Extract the (x, y) coordinate from the center of the cell holding the provided text.  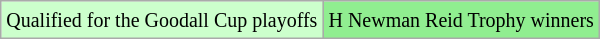
H Newman Reid Trophy winners (462, 20)
Qualified for the Goodall Cup playoffs (162, 20)
